For the text-containing cell, return its midpoint in [X, Y] coordinate format. 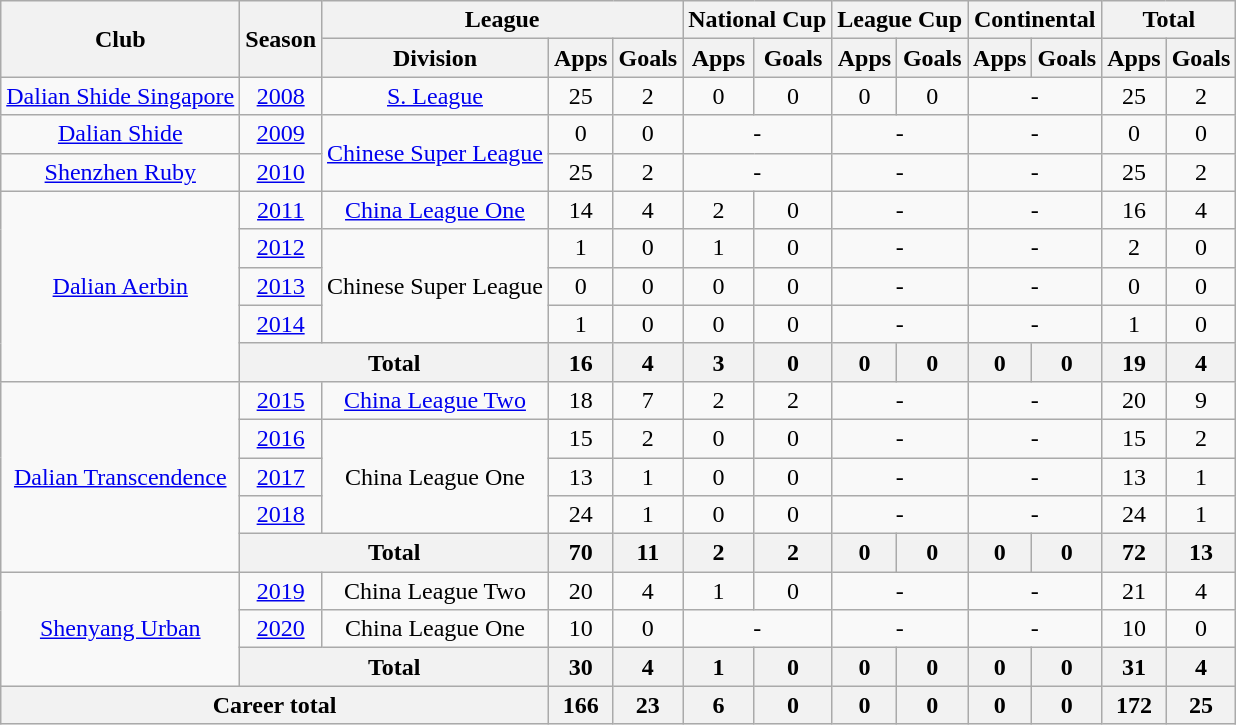
30 [581, 667]
172 [1134, 705]
2019 [281, 591]
Dalian Shide [120, 134]
2015 [281, 400]
2010 [281, 172]
11 [648, 553]
S. League [436, 96]
Dalian Aerbin [120, 286]
League Cup [900, 20]
Season [281, 39]
2009 [281, 134]
2014 [281, 324]
14 [581, 210]
9 [1201, 400]
2016 [281, 438]
70 [581, 553]
Continental [1035, 20]
19 [1134, 362]
7 [648, 400]
Dalian Shide Singapore [120, 96]
Dalian Transcendence [120, 476]
2011 [281, 210]
2008 [281, 96]
Club [120, 39]
Division [436, 58]
72 [1134, 553]
166 [581, 705]
2013 [281, 286]
23 [648, 705]
18 [581, 400]
2012 [281, 248]
2017 [281, 477]
League [502, 20]
31 [1134, 667]
Career total [275, 705]
6 [719, 705]
2018 [281, 515]
Shenyang Urban [120, 629]
National Cup [758, 20]
Shenzhen Ruby [120, 172]
2020 [281, 629]
3 [719, 362]
21 [1134, 591]
